Capture the cell that displays the provided text and extract its [x, y] central coordinate. 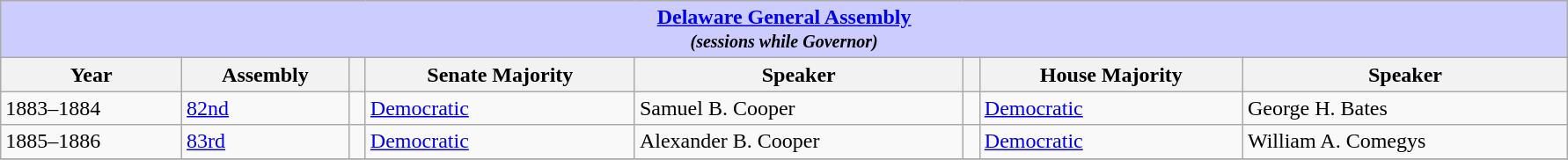
House Majority [1110, 75]
1883–1884 [92, 108]
Samuel B. Cooper [799, 108]
George H. Bates [1404, 108]
Delaware General Assembly (sessions while Governor) [785, 30]
Senate Majority [500, 75]
William A. Comegys [1404, 142]
82nd [266, 108]
1885–1886 [92, 142]
Alexander B. Cooper [799, 142]
83rd [266, 142]
Assembly [266, 75]
Year [92, 75]
